Capture the cell that displays the provided text and extract its [X, Y] central coordinate. 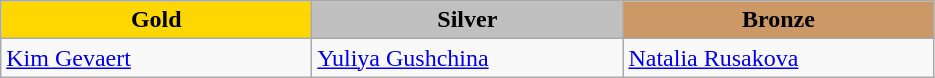
Yuliya Gushchina [468, 58]
Bronze [778, 20]
Gold [156, 20]
Natalia Rusakova [778, 58]
Kim Gevaert [156, 58]
Silver [468, 20]
